Pinpoint the cell where the given text exists, returning its [x, y] midpoint coordinate. 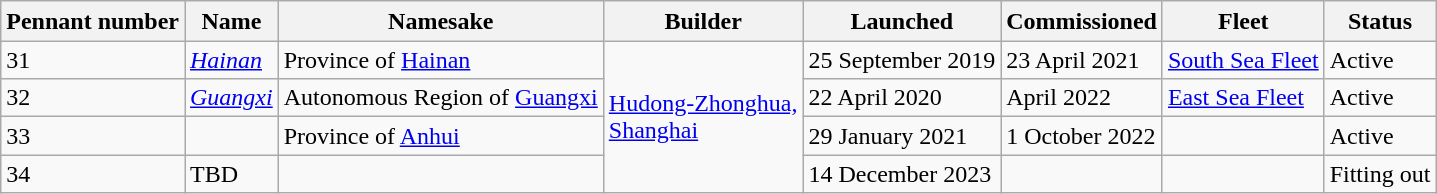
1 October 2022 [1082, 136]
29 January 2021 [902, 136]
Name [231, 21]
Fitting out [1380, 174]
Province of Hainan [440, 60]
22 April 2020 [902, 98]
14 December 2023 [902, 174]
25 September 2019 [902, 60]
Hudong-Zhonghua,Shanghai [703, 117]
23 April 2021 [1082, 60]
Hainan [231, 60]
33 [93, 136]
South Sea Fleet [1243, 60]
Pennant number [93, 21]
31 [93, 60]
Province of Anhui [440, 136]
Namesake [440, 21]
Guangxi [231, 98]
East Sea Fleet [1243, 98]
Launched [902, 21]
Status [1380, 21]
32 [93, 98]
34 [93, 174]
April 2022 [1082, 98]
Builder [703, 21]
TBD [231, 174]
Autonomous Region of Guangxi [440, 98]
Fleet [1243, 21]
Commissioned [1082, 21]
